For the text-containing cell, return its midpoint in (X, Y) coordinate format. 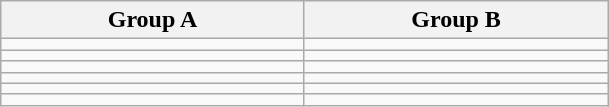
Group B (456, 20)
Group A (153, 20)
